Search for the cell housing the specified text and yield its [x, y] center coordinate. 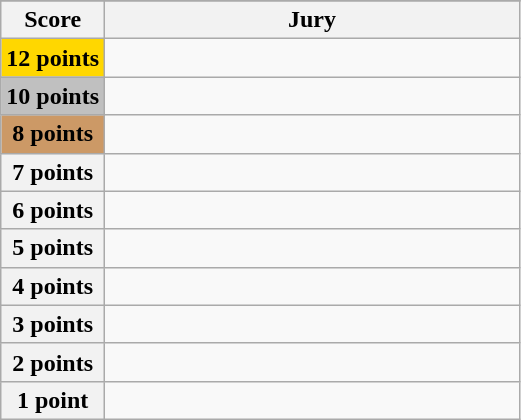
Jury [312, 20]
1 point [53, 400]
3 points [53, 324]
4 points [53, 286]
5 points [53, 248]
8 points [53, 134]
10 points [53, 96]
6 points [53, 210]
12 points [53, 58]
7 points [53, 172]
2 points [53, 362]
Score [53, 20]
